Determine the (X, Y) coordinate at the center of the cell enclosing the given text.  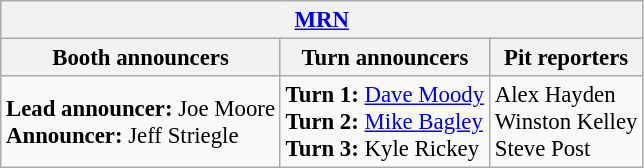
Pit reporters (566, 58)
Booth announcers (141, 58)
MRN (322, 20)
Alex HaydenWinston KelleySteve Post (566, 122)
Turn announcers (384, 58)
Lead announcer: Joe MooreAnnouncer: Jeff Striegle (141, 122)
Turn 1: Dave MoodyTurn 2: Mike BagleyTurn 3: Kyle Rickey (384, 122)
